Return the (X, Y) coordinate for the center point of the cell that contains the specified text.  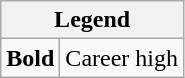
Bold (30, 58)
Legend (92, 20)
Career high (122, 58)
